Pinpoint the cell where the given text exists, returning its (x, y) midpoint coordinate. 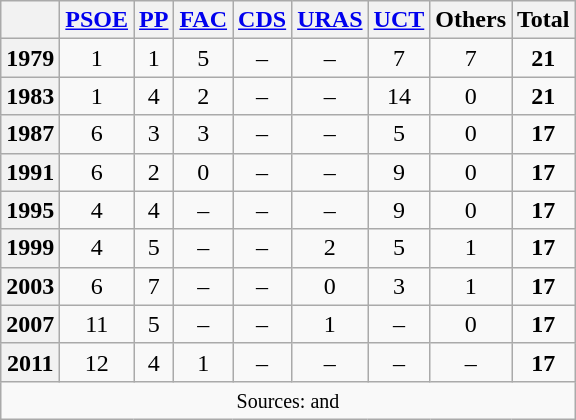
1987 (30, 134)
12 (97, 362)
2003 (30, 286)
1983 (30, 96)
2011 (30, 362)
1979 (30, 58)
14 (399, 96)
UCT (399, 20)
Total (544, 20)
Others (471, 20)
1995 (30, 210)
URAS (330, 20)
Sources: and (288, 400)
1999 (30, 248)
11 (97, 324)
PSOE (97, 20)
2007 (30, 324)
FAC (204, 20)
1991 (30, 172)
PP (154, 20)
CDS (262, 20)
